Find where the given text appears and provide that cell's center as [x, y] coordinate. 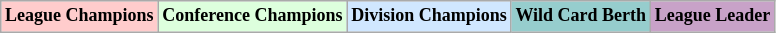
Wild Card Berth [580, 16]
Division Champions [429, 16]
League Champions [80, 16]
League Leader [712, 16]
Conference Champions [252, 16]
